Locate the cell with the specified text and output its [x, y] center coordinate. 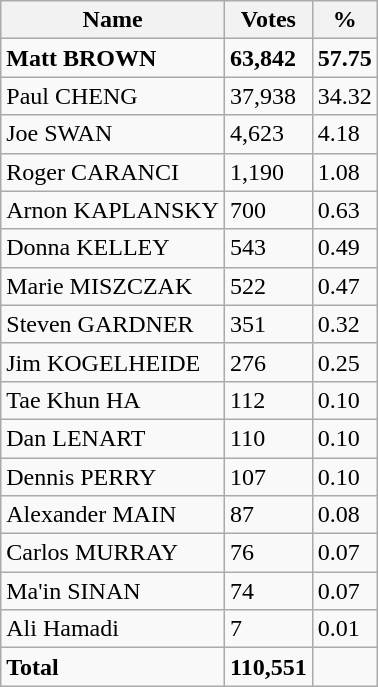
Carlos MURRAY [113, 553]
0.08 [344, 515]
Ali Hamadi [113, 629]
Steven GARDNER [113, 324]
74 [268, 591]
700 [268, 210]
0.63 [344, 210]
Name [113, 20]
Marie MISZCZAK [113, 286]
Ma'in SINAN [113, 591]
0.49 [344, 248]
Matt BROWN [113, 58]
Total [113, 667]
522 [268, 286]
543 [268, 248]
112 [268, 400]
110 [268, 438]
4.18 [344, 134]
0.01 [344, 629]
57.75 [344, 58]
1.08 [344, 172]
276 [268, 362]
Dan LENART [113, 438]
63,842 [268, 58]
Arnon KAPLANSKY [113, 210]
87 [268, 515]
Votes [268, 20]
Alexander MAIN [113, 515]
Donna KELLEY [113, 248]
Joe SWAN [113, 134]
351 [268, 324]
110,551 [268, 667]
7 [268, 629]
1,190 [268, 172]
0.47 [344, 286]
0.32 [344, 324]
37,938 [268, 96]
Jim KOGELHEIDE [113, 362]
Dennis PERRY [113, 477]
Roger CARANCI [113, 172]
Paul CHENG [113, 96]
% [344, 20]
0.25 [344, 362]
107 [268, 477]
Tae Khun HA [113, 400]
4,623 [268, 134]
34.32 [344, 96]
76 [268, 553]
